From the cell containing the given text, extract its center point as (X, Y) coordinate. 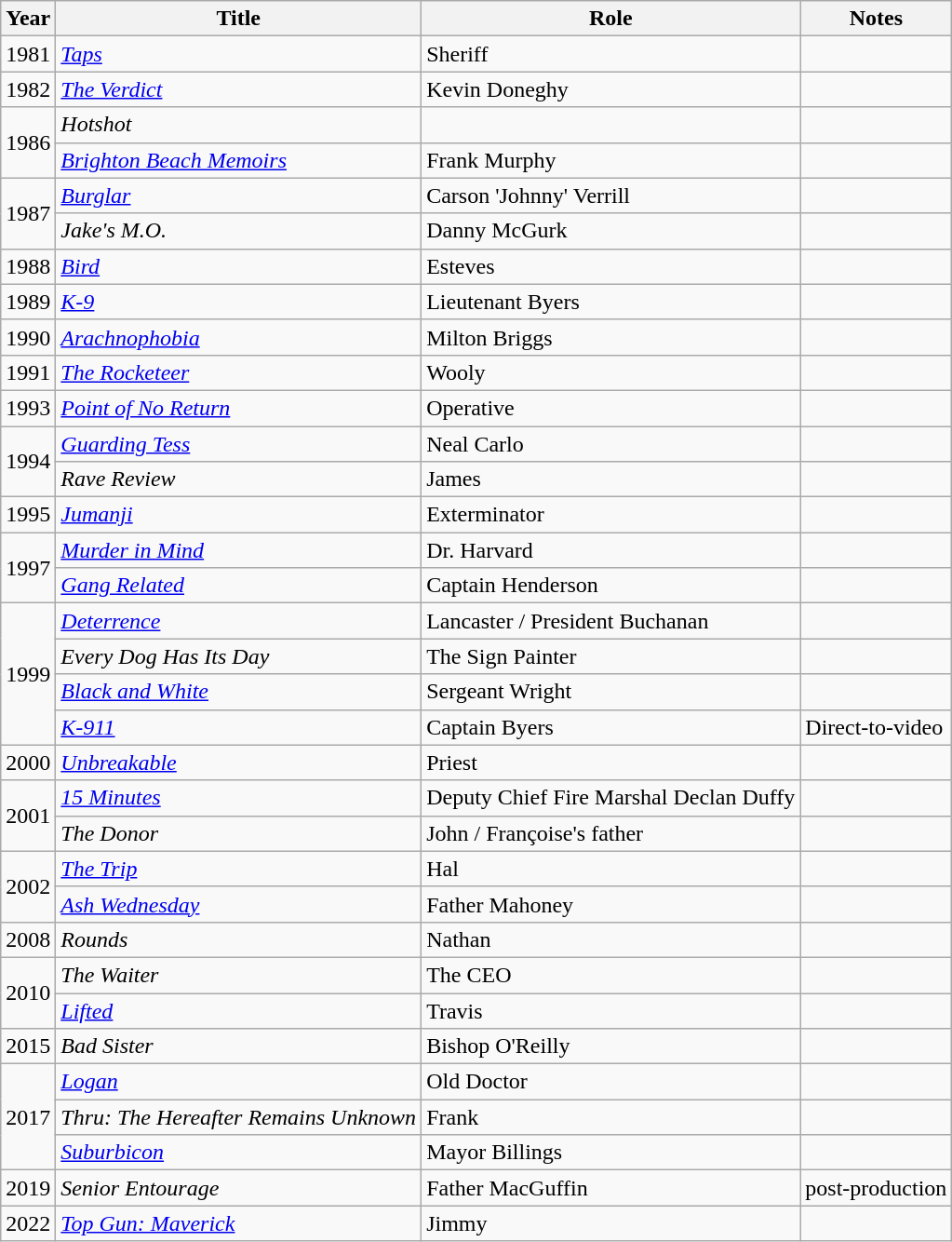
Danny McGurk (610, 231)
Notes (877, 19)
Bird (238, 266)
Deterrence (238, 621)
Lieutenant Byers (610, 302)
Travis (610, 1010)
Priest (610, 763)
Esteves (610, 266)
Direct-to-video (877, 727)
2019 (28, 1188)
Hotshot (238, 125)
Jake's M.O. (238, 231)
Dr. Harvard (610, 550)
1994 (28, 462)
Jimmy (610, 1223)
Thru: The Hereafter Remains Unknown (238, 1117)
Nathan (610, 939)
The Verdict (238, 89)
The CEO (610, 975)
Role (610, 19)
Title (238, 19)
Murder in Mind (238, 550)
1995 (28, 515)
Hal (610, 869)
Rounds (238, 939)
Operative (610, 408)
Burglar (238, 196)
Jumanji (238, 515)
Taps (238, 54)
1981 (28, 54)
Lancaster / President Buchanan (610, 621)
K-9 (238, 302)
2002 (28, 886)
1991 (28, 372)
Milton Briggs (610, 337)
2010 (28, 992)
The Rocketeer (238, 372)
Father Mahoney (610, 904)
James (610, 479)
1990 (28, 337)
Frank (610, 1117)
2001 (28, 816)
Every Dog Has Its Day (238, 656)
John / Françoise's father (610, 833)
Sheriff (610, 54)
Gang Related (238, 586)
1982 (28, 89)
1988 (28, 266)
Frank Murphy (610, 160)
1989 (28, 302)
Wooly (610, 372)
Suburbicon (238, 1153)
Mayor Billings (610, 1153)
K-911 (238, 727)
Rave Review (238, 479)
Captain Henderson (610, 586)
The Trip (238, 869)
1993 (28, 408)
1987 (28, 213)
Captain Byers (610, 727)
Year (28, 19)
1997 (28, 568)
2008 (28, 939)
Sergeant Wright (610, 692)
Logan (238, 1082)
The Waiter (238, 975)
Brighton Beach Memoirs (238, 160)
Unbreakable (238, 763)
2015 (28, 1046)
Black and White (238, 692)
Bad Sister (238, 1046)
Kevin Doneghy (610, 89)
Point of No Return (238, 408)
The Donor (238, 833)
2022 (28, 1223)
post-production (877, 1188)
2000 (28, 763)
Bishop O'Reilly (610, 1046)
Arachnophobia (238, 337)
Neal Carlo (610, 444)
1986 (28, 142)
Exterminator (610, 515)
Deputy Chief Fire Marshal Declan Duffy (610, 798)
Top Gun: Maverick (238, 1223)
Lifted (238, 1010)
Guarding Tess (238, 444)
The Sign Painter (610, 656)
15 Minutes (238, 798)
Ash Wednesday (238, 904)
Old Doctor (610, 1082)
Senior Entourage (238, 1188)
Father MacGuffin (610, 1188)
Carson 'Johnny' Verrill (610, 196)
1999 (28, 674)
2017 (28, 1117)
